Determine the [X, Y] coordinate at the center of the cell enclosing the given text.  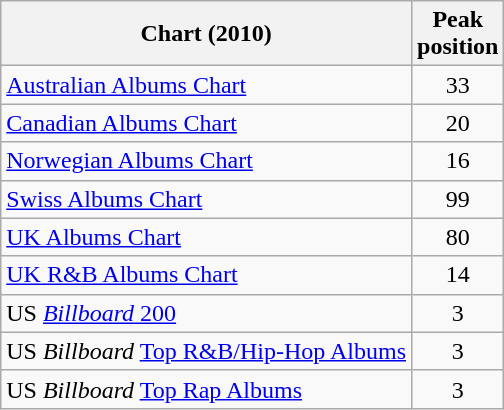
US Billboard 200 [206, 313]
US Billboard Top Rap Albums [206, 389]
Swiss Albums Chart [206, 199]
80 [458, 237]
UK Albums Chart [206, 237]
Norwegian Albums Chart [206, 161]
Peakposition [458, 34]
Australian Albums Chart [206, 85]
Chart (2010) [206, 34]
99 [458, 199]
US Billboard Top R&B/Hip-Hop Albums [206, 351]
16 [458, 161]
14 [458, 275]
33 [458, 85]
Canadian Albums Chart [206, 123]
UK R&B Albums Chart [206, 275]
20 [458, 123]
